Determine the [X, Y] coordinate at the center of the cell enclosing the given text.  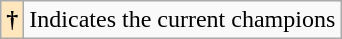
† [12, 20]
Indicates the current champions [182, 20]
